Search for the cell housing the specified text and yield its [x, y] center coordinate. 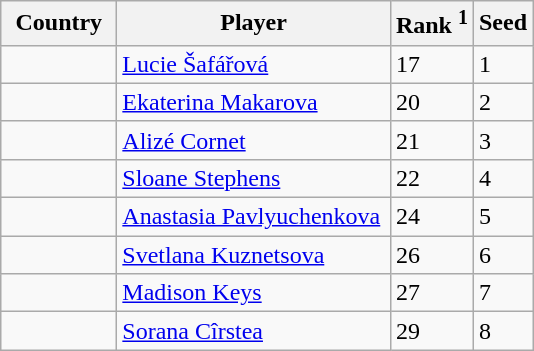
Sloane Stephens [254, 178]
24 [432, 217]
5 [502, 217]
8 [502, 331]
Sorana Cîrstea [254, 331]
3 [502, 140]
26 [432, 255]
Rank 1 [432, 24]
29 [432, 331]
7 [502, 293]
22 [432, 178]
6 [502, 255]
Alizé Cornet [254, 140]
Svetlana Kuznetsova [254, 255]
27 [432, 293]
1 [502, 64]
Lucie Šafářová [254, 64]
Anastasia Pavlyuchenkova [254, 217]
Player [254, 24]
Country [59, 24]
4 [502, 178]
Ekaterina Makarova [254, 102]
Seed [502, 24]
21 [432, 140]
20 [432, 102]
17 [432, 64]
2 [502, 102]
Madison Keys [254, 293]
